Identify which cell holds the provided text, then report its [X, Y] central coordinate. 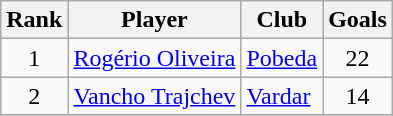
Club [282, 20]
Pobeda [282, 58]
Goals [358, 20]
Vancho Trajchev [154, 96]
14 [358, 96]
Player [154, 20]
22 [358, 58]
Rank [34, 20]
2 [34, 96]
Vardar [282, 96]
Rogério Oliveira [154, 58]
1 [34, 58]
